Find where the given text appears and provide that cell's center as (x, y) coordinate. 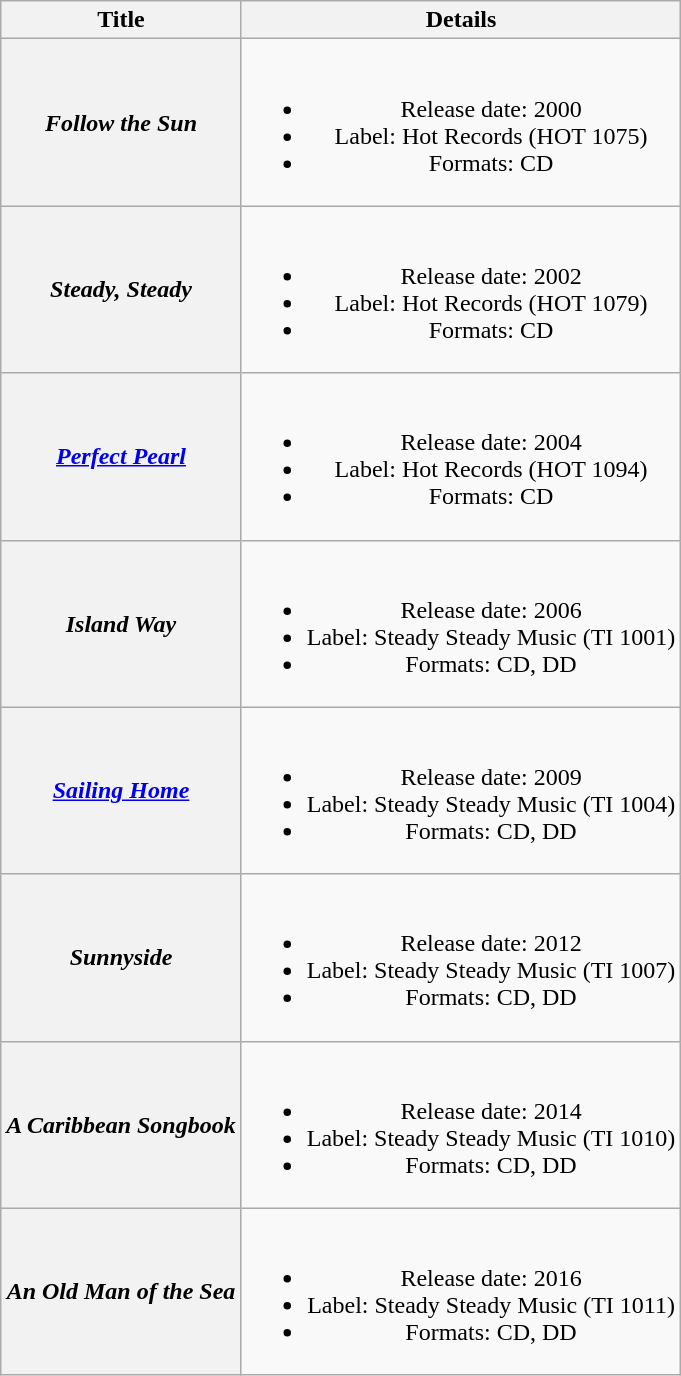
A Caribbean Songbook (121, 1124)
Details (461, 20)
An Old Man of the Sea (121, 1292)
Follow the Sun (121, 122)
Release date: 2002Label: Hot Records (HOT 1079)Formats: CD (461, 290)
Steady, Steady (121, 290)
Release date: 2014Label: Steady Steady Music (TI 1010)Formats: CD, DD (461, 1124)
Release date: 2012Label: Steady Steady Music (TI 1007)Formats: CD, DD (461, 958)
Title (121, 20)
Release date: 2016Label: Steady Steady Music (TI 1011)Formats: CD, DD (461, 1292)
Island Way (121, 624)
Release date: 2004Label: Hot Records (HOT 1094)Formats: CD (461, 456)
Release date: 2000Label: Hot Records (HOT 1075)Formats: CD (461, 122)
Perfect Pearl (121, 456)
Sailing Home (121, 790)
Sunnyside (121, 958)
Release date: 2006Label: Steady Steady Music (TI 1001)Formats: CD, DD (461, 624)
Release date: 2009Label: Steady Steady Music (TI 1004)Formats: CD, DD (461, 790)
